Extract the (x, y) coordinate from the center of the cell holding the provided text.  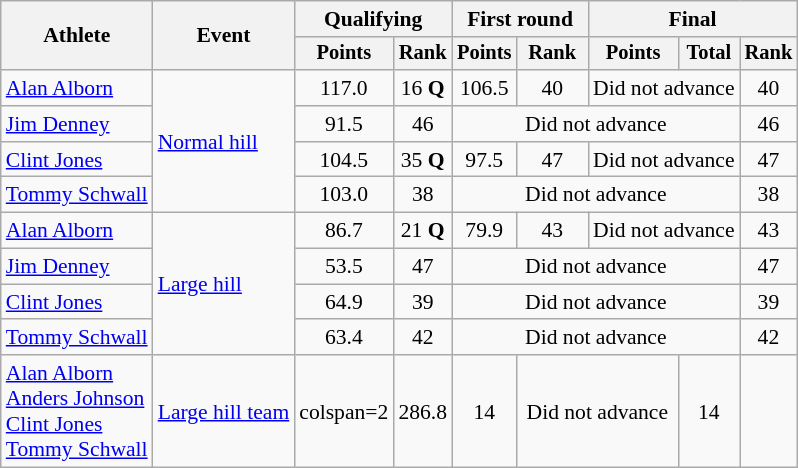
Large hill team (224, 411)
106.5 (484, 88)
91.5 (344, 124)
colspan=2 (344, 411)
Large hill (224, 284)
103.0 (344, 195)
64.9 (344, 302)
79.9 (484, 231)
Athlete (77, 36)
Final (692, 19)
286.8 (422, 411)
104.5 (344, 160)
Alan AlbornAnders JohnsonClint JonesTommy Schwall (77, 411)
117.0 (344, 88)
63.4 (344, 338)
First round (520, 19)
16 Q (422, 88)
21 Q (422, 231)
35 Q (422, 160)
Total (708, 54)
86.7 (344, 231)
Event (224, 36)
Normal hill (224, 141)
97.5 (484, 160)
53.5 (344, 267)
Qualifying (373, 19)
